Extract the (x, y) coordinate from the center of the cell holding the provided text.  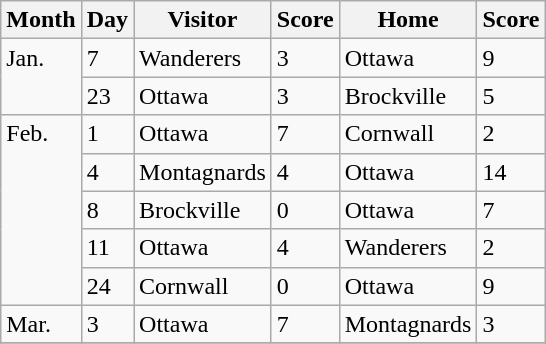
Day (107, 20)
Visitor (203, 20)
Month (41, 20)
5 (511, 96)
Feb. (41, 210)
Home (408, 20)
Mar. (41, 324)
1 (107, 134)
23 (107, 96)
14 (511, 172)
Jan. (41, 77)
24 (107, 286)
8 (107, 210)
11 (107, 248)
